Return the (x, y) coordinate for the center point of the cell that contains the specified text.  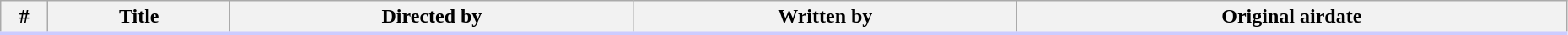
Original airdate (1291, 17)
Written by (825, 17)
# (24, 17)
Directed by (432, 17)
Title (139, 17)
